Identify which cell holds the provided text, then report its [x, y] central coordinate. 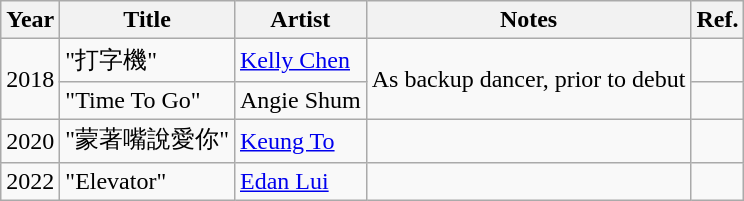
2018 [30, 80]
As backup dancer, prior to debut [528, 80]
"打字機" [148, 60]
Year [30, 20]
Edan Lui [300, 181]
2022 [30, 181]
Keung To [300, 140]
"Time To Go" [148, 100]
Ref. [718, 20]
"蒙著嘴說愛你" [148, 140]
"Elevator" [148, 181]
2020 [30, 140]
Notes [528, 20]
Artist [300, 20]
Angie Shum [300, 100]
Kelly Chen [300, 60]
Title [148, 20]
